Search for the cell housing the specified text and yield its [X, Y] center coordinate. 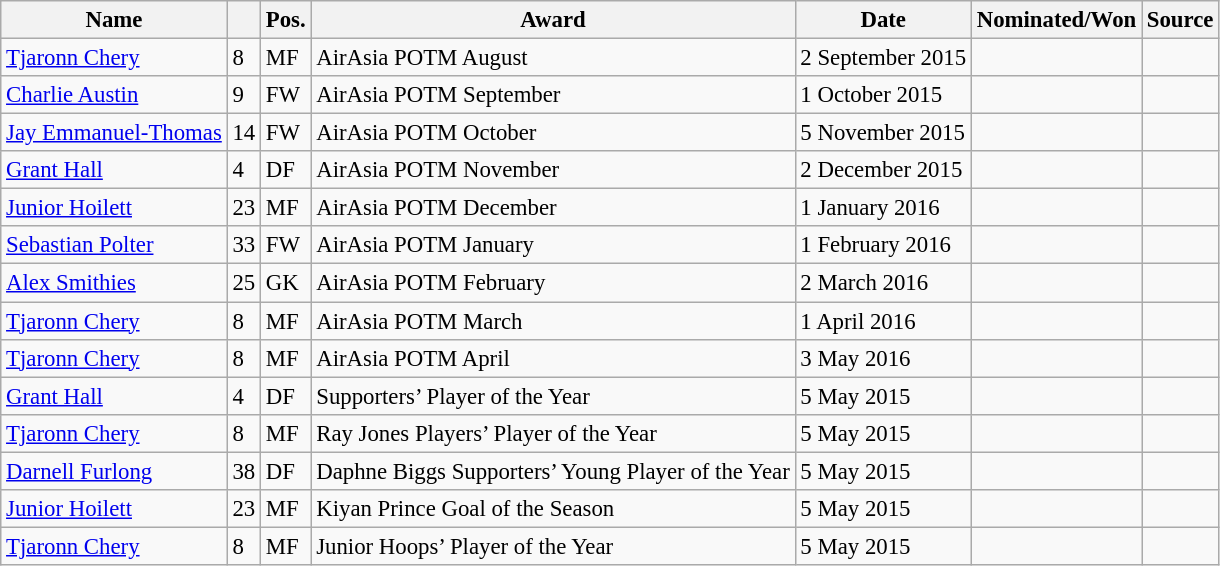
5 November 2015 [883, 133]
9 [244, 95]
Supporters’ Player of the Year [553, 396]
Jay Emmanuel-Thomas [114, 133]
2 December 2015 [883, 170]
3 May 2016 [883, 358]
Alex Smithies [114, 283]
2 March 2016 [883, 283]
Kiyan Prince Goal of the Season [553, 509]
AirAsia POTM September [553, 95]
Nominated/Won [1056, 20]
14 [244, 133]
Date [883, 20]
Pos. [285, 20]
GK [285, 283]
25 [244, 283]
Ray Jones Players’ Player of the Year [553, 433]
Award [553, 20]
AirAsia POTM March [553, 321]
1 October 2015 [883, 95]
AirAsia POTM February [553, 283]
Sebastian Polter [114, 245]
38 [244, 471]
AirAsia POTM April [553, 358]
2 September 2015 [883, 58]
Name [114, 20]
AirAsia POTM December [553, 208]
1 February 2016 [883, 245]
AirAsia POTM November [553, 170]
Darnell Furlong [114, 471]
Junior Hoops’ Player of the Year [553, 546]
1 April 2016 [883, 321]
Charlie Austin [114, 95]
AirAsia POTM August [553, 58]
1 January 2016 [883, 208]
Daphne Biggs Supporters’ Young Player of the Year [553, 471]
Source [1180, 20]
AirAsia POTM January [553, 245]
33 [244, 245]
AirAsia POTM October [553, 133]
